For the text-containing cell, return its midpoint in (X, Y) coordinate format. 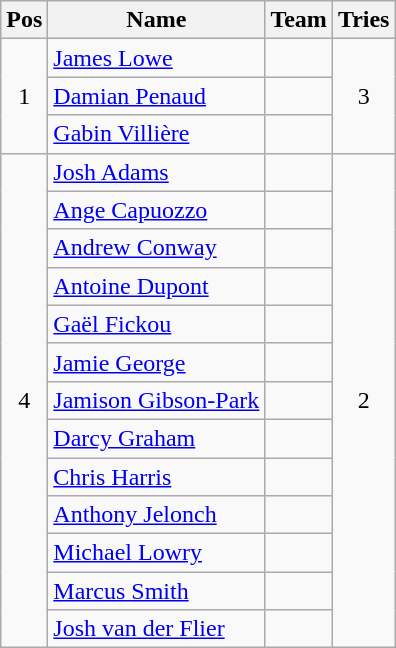
Name (156, 20)
Josh van der Flier (156, 629)
Chris Harris (156, 477)
Jamie George (156, 362)
Pos (24, 20)
3 (364, 96)
Andrew Conway (156, 248)
Darcy Graham (156, 438)
Team (299, 20)
Antoine Dupont (156, 286)
Marcus Smith (156, 591)
Gaël Fickou (156, 324)
1 (24, 96)
James Lowe (156, 58)
Tries (364, 20)
4 (24, 400)
2 (364, 400)
Jamison Gibson-Park (156, 400)
Anthony Jelonch (156, 515)
Gabin Villière (156, 134)
Michael Lowry (156, 553)
Josh Adams (156, 172)
Ange Capuozzo (156, 210)
Damian Penaud (156, 96)
